For the text-containing cell, return its midpoint in [x, y] coordinate format. 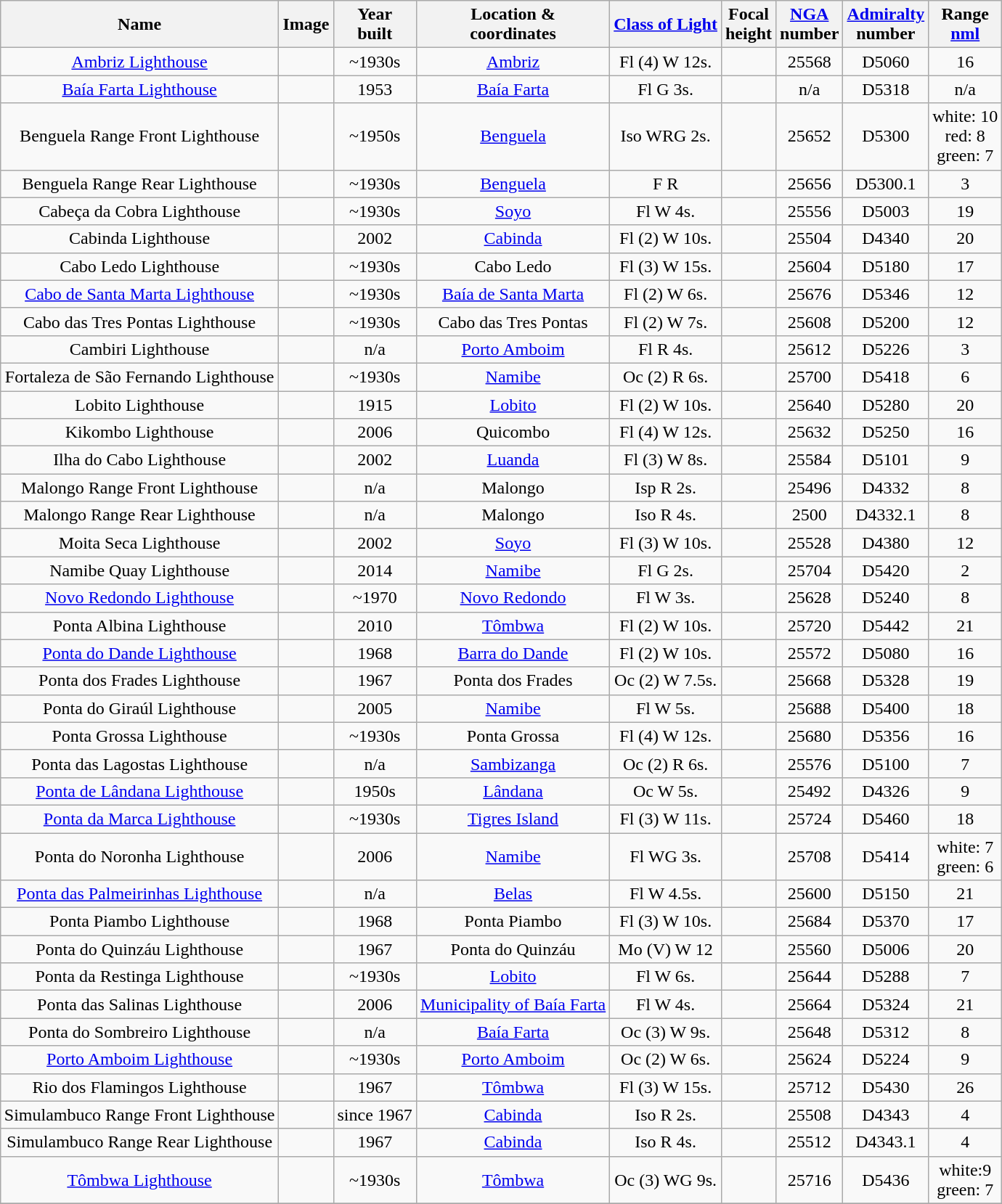
Fl WG 3s. [666, 856]
Fl (3) W 8s. [666, 460]
26 [966, 1087]
Yearbuilt [375, 25]
Ponta de Lândana Lighthouse [139, 791]
D4332.1 [886, 515]
25708 [810, 856]
Belas [513, 894]
Novo Redondo [513, 598]
2010 [375, 626]
Fl (2) W 7s. [666, 322]
6 [966, 377]
25652 [810, 136]
Oc (2) W 6s. [666, 1060]
25704 [810, 570]
~1950s [375, 136]
25600 [810, 894]
25716 [810, 1180]
Lobito Lighthouse [139, 404]
25688 [810, 708]
1915 [375, 404]
25712 [810, 1087]
25556 [810, 211]
25576 [810, 763]
25608 [810, 322]
Ponta dos Frades [513, 681]
F R [666, 184]
25508 [810, 1115]
25664 [810, 1004]
Ponta do Quinzáu [513, 949]
D5442 [886, 626]
2500 [810, 515]
D5420 [886, 570]
25604 [810, 266]
25668 [810, 681]
Ponta do Sombreiro Lighthouse [139, 1032]
Ponta das Salinas Lighthouse [139, 1004]
Cabeça da Cobra Lighthouse [139, 211]
Oc (2) W 7.5s. [666, 681]
Ponta da Restinga Lighthouse [139, 977]
Cabo Ledo Lighthouse [139, 266]
Fl G 2s. [666, 570]
white: 7green: 6 [966, 856]
Ponta da Marca Lighthouse [139, 819]
D5356 [886, 736]
25584 [810, 460]
Baía de Santa Marta [513, 294]
25492 [810, 791]
D4340 [886, 239]
Image [306, 25]
25528 [810, 543]
D5318 [886, 89]
D5300 [886, 136]
Cabo das Tres Pontas [513, 322]
D5006 [886, 949]
Oc (3) WG 9s. [666, 1180]
25700 [810, 377]
Ponta dos Frades Lighthouse [139, 681]
Fortaleza de São Fernando Lighthouse [139, 377]
D5101 [886, 460]
25624 [810, 1060]
25568 [810, 62]
25648 [810, 1032]
Ponta do Quinzáu Lighthouse [139, 949]
25512 [810, 1142]
25632 [810, 433]
Baía Farta Lighthouse [139, 89]
25684 [810, 922]
Ambriz Lighthouse [139, 62]
D4332 [886, 488]
Cabinda Lighthouse [139, 239]
Oc (3) W 9s. [666, 1032]
1950s [375, 791]
since 1967 [375, 1115]
Rangenml [966, 25]
D4380 [886, 543]
25676 [810, 294]
Fl R 4s. [666, 349]
Ponta Grossa Lighthouse [139, 736]
D5003 [886, 211]
Malongo Range Rear Lighthouse [139, 515]
D5300.1 [886, 184]
Ponta Grossa [513, 736]
D5430 [886, 1087]
Fl (3) W 11s. [666, 819]
D5280 [886, 404]
Iso R 2s. [666, 1115]
Name [139, 25]
25504 [810, 239]
25612 [810, 349]
Fl (2) W 6s. [666, 294]
Fl W 4.5s. [666, 894]
Ponta do Noronha Lighthouse [139, 856]
Kikombo Lighthouse [139, 433]
Ponta das Palmeirinhas Lighthouse [139, 894]
D5400 [886, 708]
2005 [375, 708]
Luanda [513, 460]
Admiraltynumber [886, 25]
D5436 [886, 1180]
Moita Seca Lighthouse [139, 543]
25680 [810, 736]
Cabo de Santa Marta Lighthouse [139, 294]
Ambriz [513, 62]
25656 [810, 184]
Ponta do Giraúl Lighthouse [139, 708]
Iso WRG 2s. [666, 136]
25628 [810, 598]
D5240 [886, 598]
Fl G 3s. [666, 89]
Mo (V) W 12 [666, 949]
2 [966, 570]
Focalheight [748, 25]
D5312 [886, 1032]
Benguela Range Rear Lighthouse [139, 184]
Namibe Quay Lighthouse [139, 570]
Ponta Piambo Lighthouse [139, 922]
D5346 [886, 294]
25560 [810, 949]
white: 10red: 8green: 7 [966, 136]
white:9green: 7 [966, 1180]
Rio dos Flamingos Lighthouse [139, 1087]
Fl W 5s. [666, 708]
Cambiri Lighthouse [139, 349]
D5324 [886, 1004]
25640 [810, 404]
25496 [810, 488]
Tigres Island [513, 819]
Class of Light [666, 25]
D5150 [886, 894]
Oc W 5s. [666, 791]
25720 [810, 626]
D4343.1 [886, 1142]
D4343 [886, 1115]
25724 [810, 819]
1953 [375, 89]
Benguela Range Front Lighthouse [139, 136]
D5288 [886, 977]
D5370 [886, 922]
25572 [810, 653]
Ponta Piambo [513, 922]
D5460 [886, 819]
25644 [810, 977]
Location & coordinates [513, 25]
NGAnumber [810, 25]
Isp R 2s. [666, 488]
Fl W 3s. [666, 598]
D5414 [886, 856]
~1970 [375, 598]
D5100 [886, 763]
Ponta do Dande Lighthouse [139, 653]
D5250 [886, 433]
D5226 [886, 349]
Municipality of Baía Farta [513, 1004]
Quicombo [513, 433]
Fl W 6s. [666, 977]
Ponta das Lagostas Lighthouse [139, 763]
Lândana [513, 791]
Barra do Dande [513, 653]
Porto Amboim Lighthouse [139, 1060]
Simulambuco Range Rear Lighthouse [139, 1142]
Cabo das Tres Pontas Lighthouse [139, 322]
Cabo Ledo [513, 266]
Tômbwa Lighthouse [139, 1180]
Novo Redondo Lighthouse [139, 598]
D5080 [886, 653]
Sambizanga [513, 763]
2014 [375, 570]
Simulambuco Range Front Lighthouse [139, 1115]
D5200 [886, 322]
D4326 [886, 791]
D5060 [886, 62]
Ilha do Cabo Lighthouse [139, 460]
D5418 [886, 377]
D5328 [886, 681]
Malongo Range Front Lighthouse [139, 488]
D5224 [886, 1060]
D5180 [886, 266]
Ponta Albina Lighthouse [139, 626]
